Detect which cell encompasses the target text, then output its (X, Y) center coordinate. 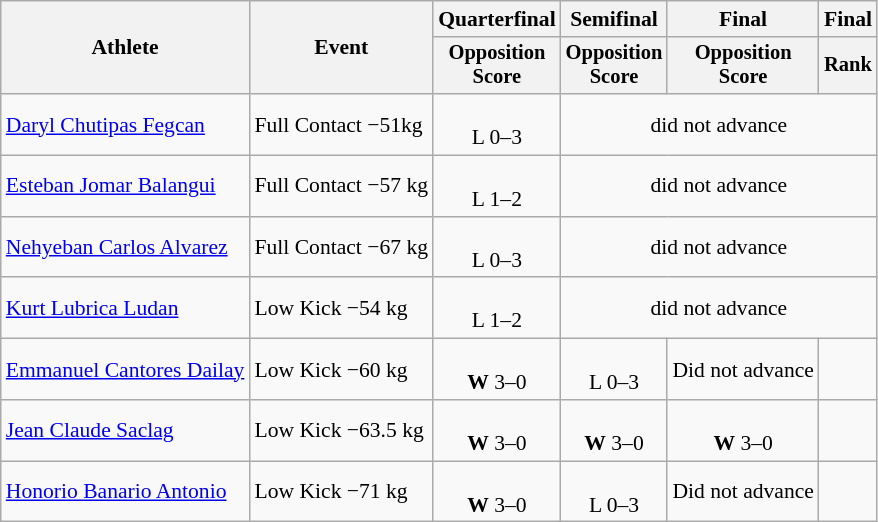
Quarterfinal (497, 19)
Full Contact −57 kg (341, 186)
Semifinal (614, 19)
Athlete (126, 48)
Full Contact −67 kg (341, 248)
Low Kick −60 kg (341, 370)
Emmanuel Cantores Dailay (126, 370)
Event (341, 48)
Low Kick −54 kg (341, 308)
Daryl Chutipas Fegcan (126, 124)
Kurt Lubrica Ludan (126, 308)
Honorio Banario Antonio (126, 492)
Rank (848, 66)
Full Contact −51kg (341, 124)
Esteban Jomar Balangui (126, 186)
Low Kick −63.5 kg (341, 430)
Low Kick −71 kg (341, 492)
Nehyeban Carlos Alvarez (126, 248)
Jean Claude Saclag (126, 430)
